Return (X, Y) of the center of cell containing provided text 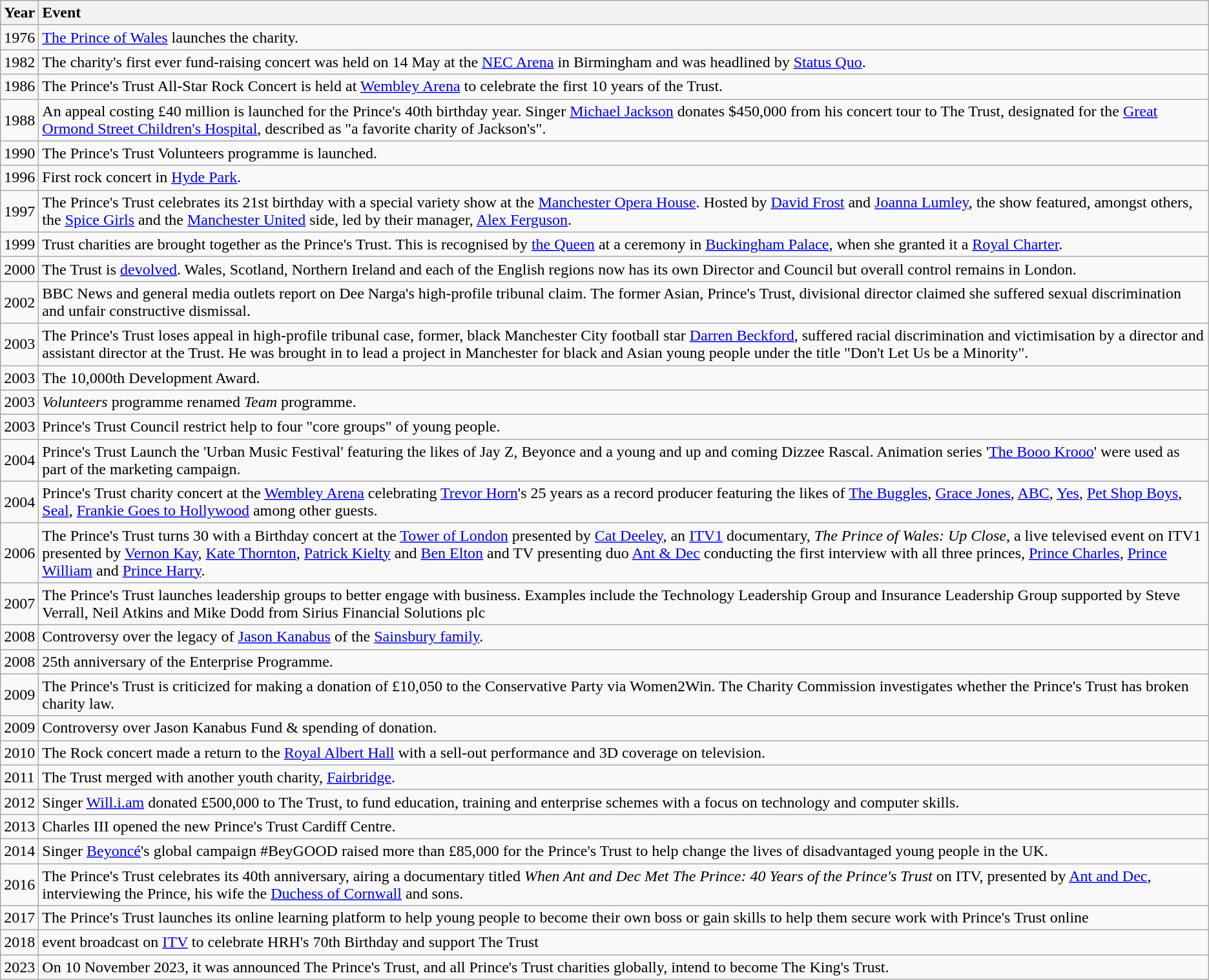
The Trust merged with another youth charity, Fairbridge. (624, 777)
1990 (19, 153)
Controversy over Jason Kanabus Fund & spending of donation. (624, 728)
event broadcast on ITV to celebrate HRH's 70th Birthday and support The Trust (624, 943)
Event (624, 13)
2018 (19, 943)
First rock concert in Hyde Park. (624, 178)
1982 (19, 62)
25th anniversary of the Enterprise Programme. (624, 662)
2007 (19, 603)
2010 (19, 753)
2023 (19, 967)
Controversy over the legacy of Jason Kanabus of the Sainsbury family. (624, 637)
Prince's Trust Council restrict help to four "core groups" of young people. (624, 427)
Charles III opened the new Prince's Trust Cardiff Centre. (624, 826)
2016 (19, 884)
The 10,000th Development Award. (624, 378)
2011 (19, 777)
2006 (19, 553)
Volunteers programme renamed Team programme. (624, 402)
2000 (19, 269)
The charity's first ever fund-raising concert was held on 14 May at the NEC Arena in Birmingham and was headlined by Status Quo. (624, 62)
The Prince's Trust All-Star Rock Concert is held at Wembley Arena to celebrate the first 10 years of the Trust. (624, 87)
1986 (19, 87)
The Prince's Trust Volunteers programme is launched. (624, 153)
2014 (19, 851)
2017 (19, 918)
Year (19, 13)
1988 (19, 120)
2002 (19, 302)
2012 (19, 802)
1999 (19, 244)
The Prince of Wales launches the charity. (624, 37)
2013 (19, 826)
On 10 November 2023, it was announced The Prince's Trust, and all Prince's Trust charities globally, intend to become The King's Trust. (624, 967)
Singer Will.i.am donated £500,000 to The Trust, to fund education, training and enterprise schemes with a focus on technology and computer skills. (624, 802)
1997 (19, 211)
1976 (19, 37)
The Rock concert made a return to the Royal Albert Hall with a sell-out performance and 3D coverage on television. (624, 753)
1996 (19, 178)
